Pinpoint the cell where the given text exists, returning its [X, Y] midpoint coordinate. 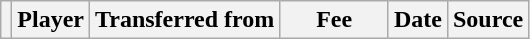
Date [418, 20]
Player [51, 20]
Transferred from [185, 20]
Source [488, 20]
Fee [334, 20]
